Search for the cell housing the specified text and yield its [x, y] center coordinate. 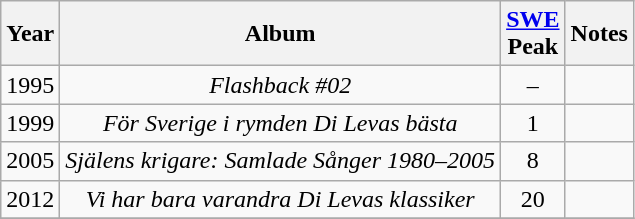
2005 [30, 161]
SWEPeak [533, 34]
2012 [30, 199]
Notes [599, 34]
Album [280, 34]
20 [533, 199]
Vi har bara varandra Di Levas klassiker [280, 199]
1995 [30, 85]
För Sverige i rymden Di Levas bästa [280, 123]
Year [30, 34]
Själens krigare: Samlade Sånger 1980–2005 [280, 161]
Flashback #02 [280, 85]
1 [533, 123]
– [533, 85]
8 [533, 161]
1999 [30, 123]
